Locate the cell with the specified text and output its [X, Y] center coordinate. 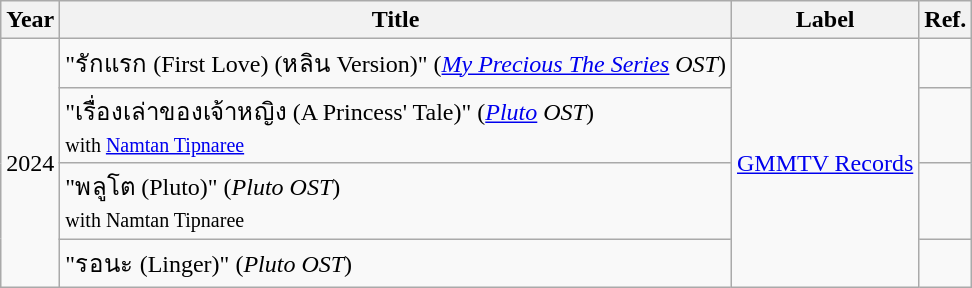
Year [30, 20]
"เรื่องเล่าของเจ้าหญิง (A Princess' Tale)" (Pluto OST)with Namtan Tipnaree [396, 125]
"รักแรก (First Love) (หลิน Version)" (My Precious The Series OST) [396, 64]
2024 [30, 163]
"รอนะ (Linger)" (Pluto OST) [396, 262]
"พลูโต (Pluto)" (Pluto OST)with Namtan Tipnaree [396, 201]
Label [824, 20]
Ref. [946, 20]
Title [396, 20]
GMMTV Records [824, 163]
